From the cell containing the given text, extract its center point as [x, y] coordinate. 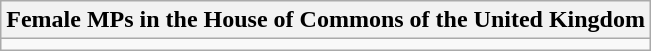
Female MPs in the House of Commons of the United Kingdom [326, 20]
